Search for the cell housing the specified text and yield its [X, Y] center coordinate. 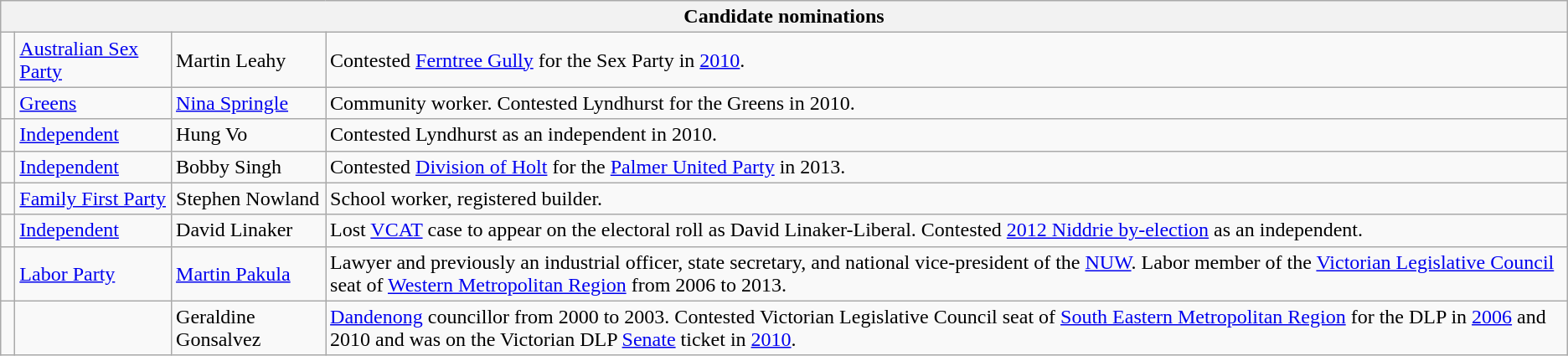
Candidate nominations [784, 17]
Contested Ferntree Gully for the Sex Party in 2010. [946, 60]
School worker, registered builder. [946, 199]
Australian Sex Party [94, 60]
Martin Pakula [249, 273]
David Linaker [249, 230]
Lost VCAT case to appear on the electoral roll as David Linaker-Liberal. Contested 2012 Niddrie by-election as an independent. [946, 230]
Community worker. Contested Lyndhurst for the Greens in 2010. [946, 103]
Stephen Nowland [249, 199]
Contested Division of Holt for the Palmer United Party in 2013. [946, 167]
Geraldine Gonsalvez [249, 328]
Bobby Singh [249, 167]
Nina Springle [249, 103]
Family First Party [94, 199]
Martin Leahy [249, 60]
Labor Party [94, 273]
Contested Lyndhurst as an independent in 2010. [946, 135]
Greens [94, 103]
Hung Vo [249, 135]
